Locate the cell with the specified text and output its [X, Y] center coordinate. 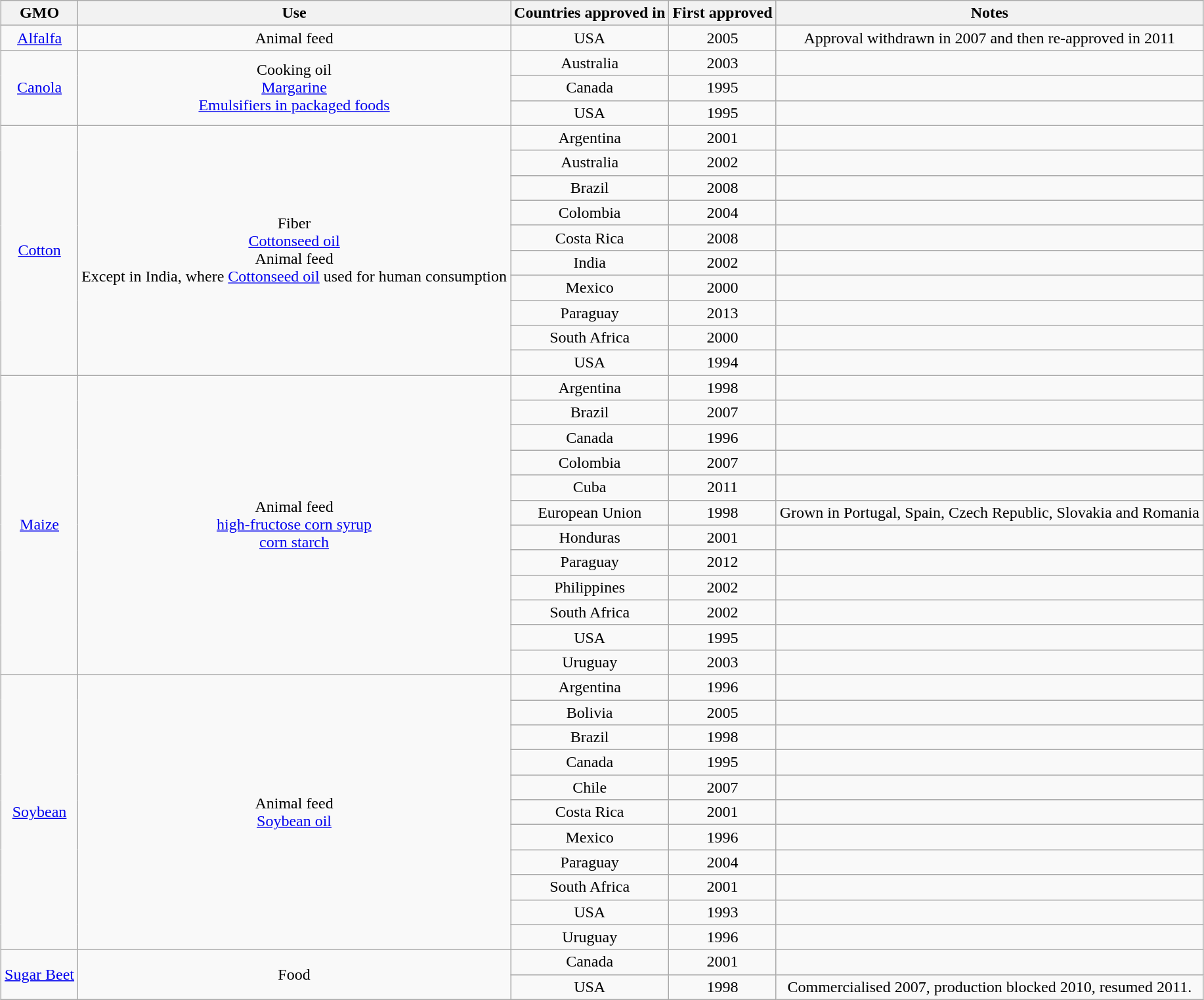
FiberCottonseed oilAnimal feed Except in India, where Cottonseed oil used for human consumption [294, 251]
Soybean [39, 812]
Animal feed [294, 38]
Animal feedSoybean oil [294, 812]
2013 [722, 313]
Canola [39, 88]
Maize [39, 525]
Animal feedhigh-fructose corn syrupcorn starch [294, 525]
Food [294, 974]
Honduras [590, 537]
GMO [39, 13]
Grown in Portugal, Spain, Czech Republic, Slovakia and Romania [989, 512]
Sugar Beet [39, 974]
European Union [590, 512]
Approval withdrawn in 2007 and then re-approved in 2011 [989, 38]
Use [294, 13]
2012 [722, 562]
Countries approved in [590, 13]
1994 [722, 363]
Cotton [39, 251]
India [590, 262]
Notes [989, 13]
Philippines [590, 587]
Cooking oilMargarineEmulsifiers in packaged foods [294, 88]
Bolivia [590, 712]
Cuba [590, 488]
First approved [722, 13]
Alfalfa [39, 38]
Chile [590, 787]
1993 [722, 912]
Commercialised 2007, production blocked 2010, resumed 2011. [989, 987]
2011 [722, 488]
